Provide the (x, y) coordinate of the cell's center where the given text is located.  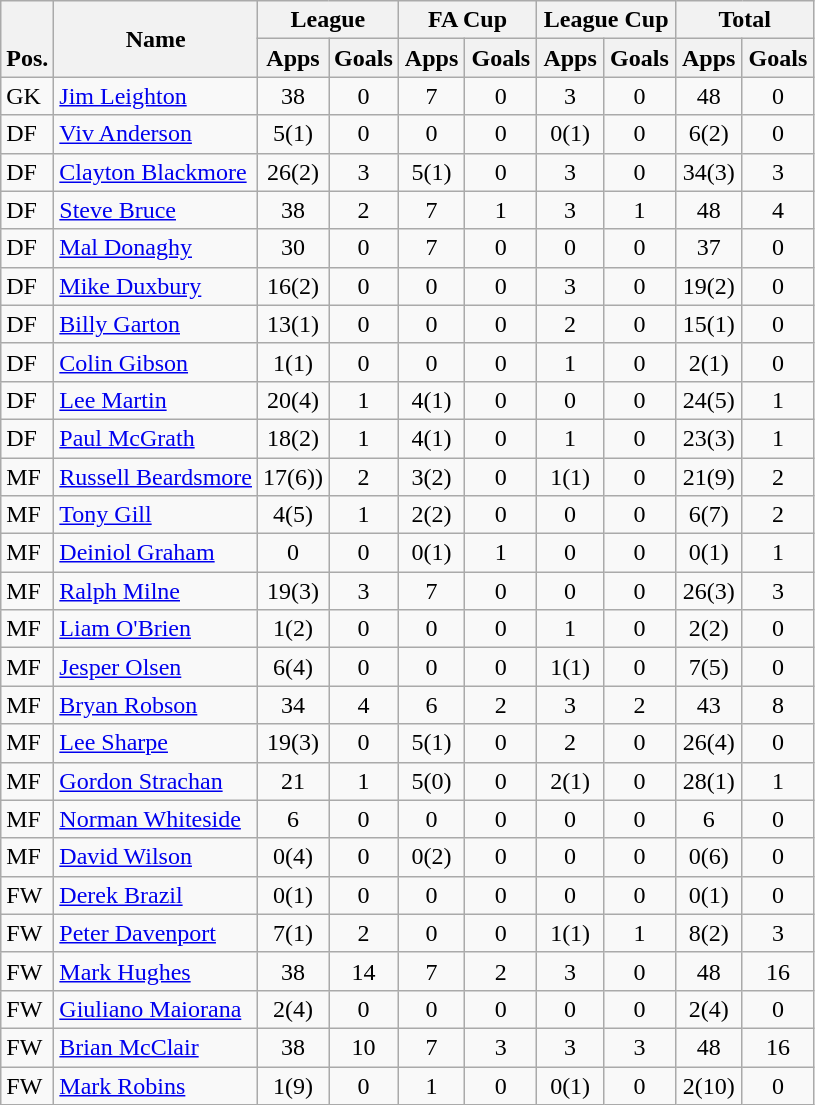
Brian McClair (156, 1047)
Liam O'Brien (156, 629)
Mark Hughes (156, 971)
0(6) (708, 857)
18(2) (294, 438)
26(3) (708, 591)
3(2) (432, 477)
6(4) (294, 667)
Lee Martin (156, 400)
Bryan Robson (156, 705)
16(2) (294, 286)
Name (156, 39)
Clayton Blackmore (156, 172)
Gordon Strachan (156, 781)
Billy Garton (156, 324)
0(4) (294, 857)
21 (294, 781)
Jesper Olsen (156, 667)
17(6)) (294, 477)
2(10) (708, 1085)
4(5) (294, 515)
Russell Beardsmore (156, 477)
League Cup (606, 20)
Derek Brazil (156, 895)
Colin Gibson (156, 362)
24(5) (708, 400)
0(2) (432, 857)
Peter Davenport (156, 933)
7(1) (294, 933)
Mal Donaghy (156, 248)
Ralph Milne (156, 591)
30 (294, 248)
20(4) (294, 400)
League (328, 20)
10 (364, 1047)
1(2) (294, 629)
8 (778, 705)
Paul McGrath (156, 438)
7(5) (708, 667)
FA Cup (468, 20)
Mark Robins (156, 1085)
34 (294, 705)
8(2) (708, 933)
26(2) (294, 172)
Steve Bruce (156, 210)
Mike Duxbury (156, 286)
Viv Anderson (156, 134)
Giuliano Maiorana (156, 1009)
43 (708, 705)
Deiniol Graham (156, 553)
13(1) (294, 324)
6(2) (708, 134)
1(9) (294, 1085)
14 (364, 971)
15(1) (708, 324)
Norman Whiteside (156, 819)
6(7) (708, 515)
Lee Sharpe (156, 743)
5(0) (432, 781)
28(1) (708, 781)
37 (708, 248)
Pos. (28, 39)
21(9) (708, 477)
34(3) (708, 172)
Jim Leighton (156, 96)
GK (28, 96)
23(3) (708, 438)
Total (744, 20)
Tony Gill (156, 515)
19(2) (708, 286)
David Wilson (156, 857)
26(4) (708, 743)
